Extract the [x, y] coordinate from the center of the cell holding the provided text.  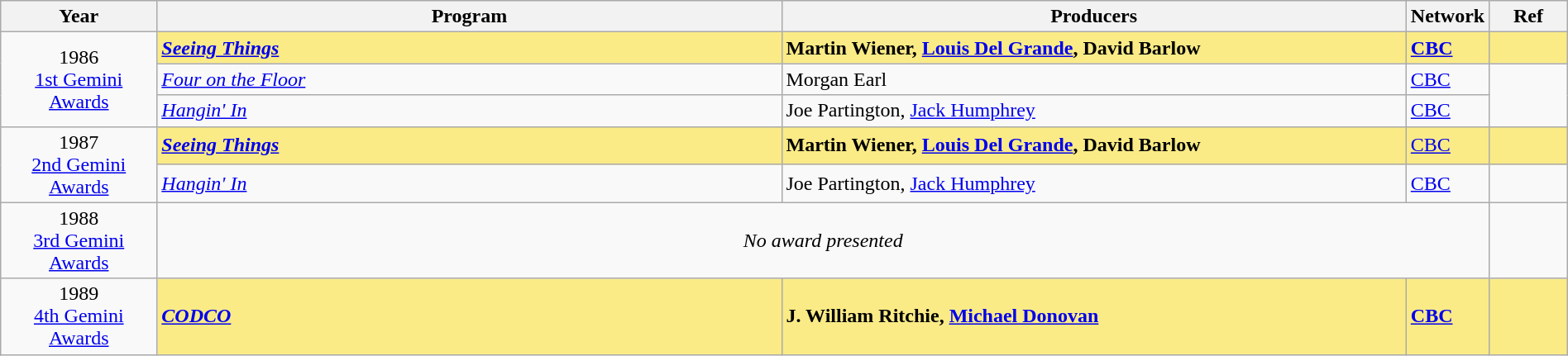
19894th Gemini Awards [79, 316]
CODCO [470, 316]
19883rd Gemini Awards [79, 240]
Program [470, 17]
J. William Ritchie, Michael Donovan [1093, 316]
Morgan Earl [1093, 79]
19872nd Gemini Awards [79, 164]
Ref [1528, 17]
Year [79, 17]
19861st Gemini Awards [79, 79]
No award presented [824, 240]
Producers [1093, 17]
Four on the Floor [470, 79]
Network [1447, 17]
